Find where the given text appears and provide that cell's center as (x, y) coordinate. 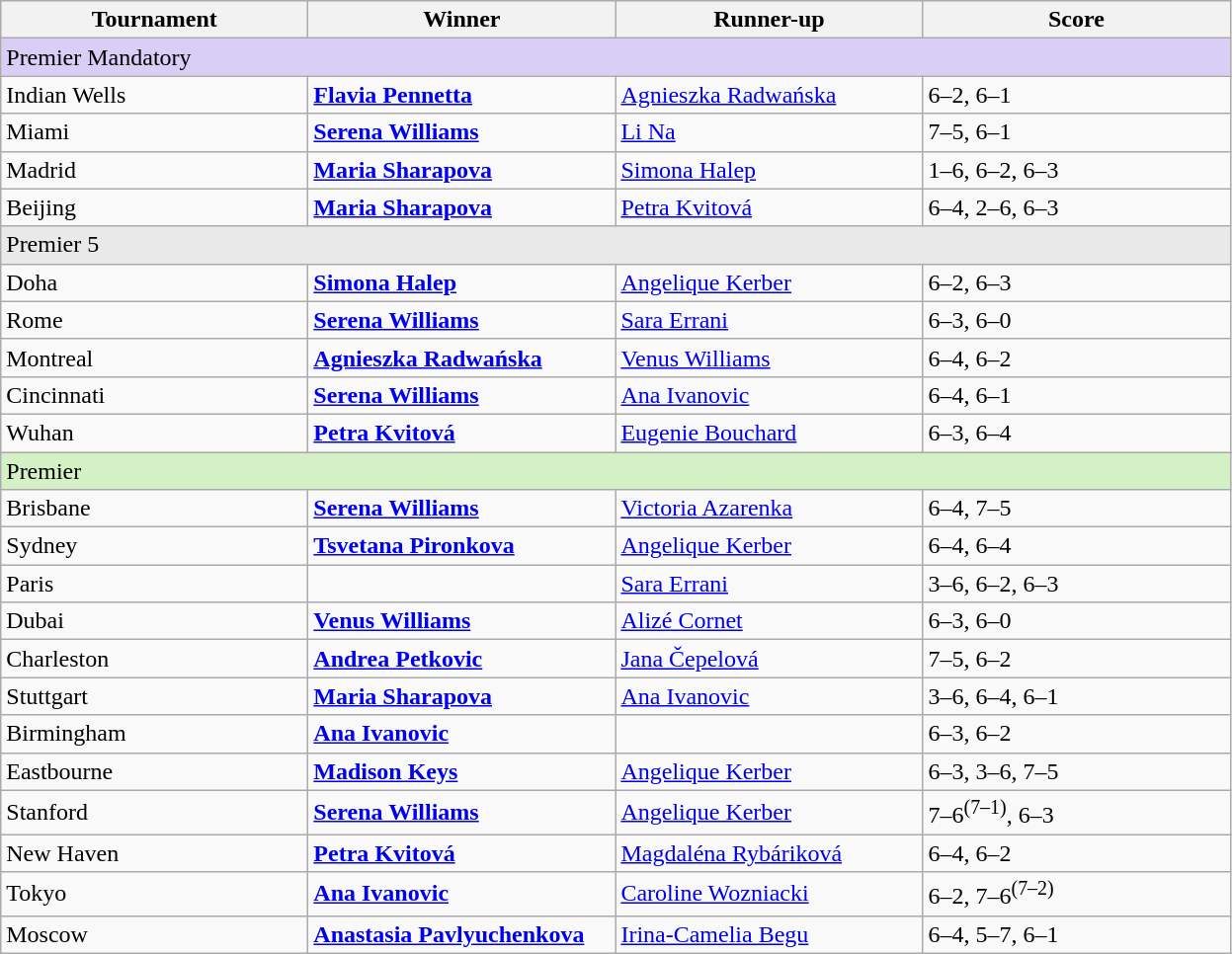
6–4, 6–1 (1077, 395)
Rome (154, 320)
Li Na (769, 132)
Caroline Wozniacki (769, 895)
7–5, 6–2 (1077, 659)
Sydney (154, 546)
Runner-up (769, 20)
Brisbane (154, 509)
Alizé Cornet (769, 621)
Winner (462, 20)
6–3, 6–2 (1077, 734)
Madison Keys (462, 771)
7–5, 6–1 (1077, 132)
6–3, 6–4 (1077, 433)
6–4, 7–5 (1077, 509)
Tournament (154, 20)
Flavia Pennetta (462, 95)
Eastbourne (154, 771)
Premier 5 (616, 245)
New Haven (154, 853)
3–6, 6–2, 6–3 (1077, 584)
6–4, 6–4 (1077, 546)
Beijing (154, 207)
Andrea Petkovic (462, 659)
Tsvetana Pironkova (462, 546)
Stanford (154, 812)
Premier Mandatory (616, 57)
6–2, 6–3 (1077, 282)
Miami (154, 132)
Charleston (154, 659)
6–3, 3–6, 7–5 (1077, 771)
Premier (616, 471)
6–4, 2–6, 6–3 (1077, 207)
6–4, 5–7, 6–1 (1077, 934)
Eugenie Bouchard (769, 433)
Tokyo (154, 895)
Anastasia Pavlyuchenkova (462, 934)
Jana Čepelová (769, 659)
Victoria Azarenka (769, 509)
Doha (154, 282)
7–6(7–1), 6–3 (1077, 812)
Magdaléna Rybáriková (769, 853)
Indian Wells (154, 95)
3–6, 6–4, 6–1 (1077, 696)
1–6, 6–2, 6–3 (1077, 170)
Irina-Camelia Begu (769, 934)
Dubai (154, 621)
Moscow (154, 934)
6–2, 6–1 (1077, 95)
Birmingham (154, 734)
Montreal (154, 358)
Score (1077, 20)
Stuttgart (154, 696)
6–2, 7–6(7–2) (1077, 895)
Wuhan (154, 433)
Cincinnati (154, 395)
Paris (154, 584)
Madrid (154, 170)
